Locate the cell with the specified text and output its (x, y) center coordinate. 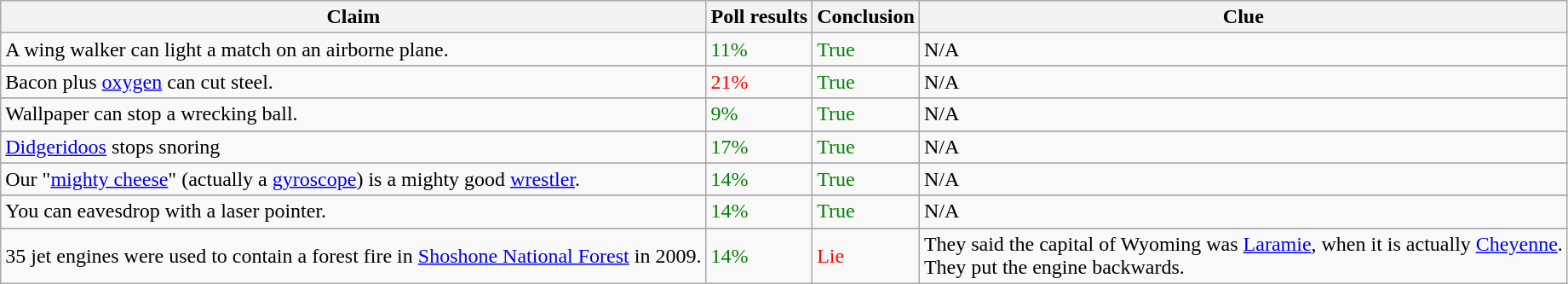
Wallpaper can stop a wrecking ball. (353, 114)
Poll results (760, 17)
Our "mighty cheese" (actually a gyroscope) is a mighty good wrestler. (353, 179)
Bacon plus oxygen can cut steel. (353, 82)
You can eavesdrop with a laser pointer. (353, 212)
Lie (866, 256)
35 jet engines were used to contain a forest fire in Shoshone National Forest in 2009. (353, 256)
Clue (1243, 17)
9% (760, 114)
They said the capital of Wyoming was Laramie, when it is actually Cheyenne.They put the engine backwards. (1243, 256)
A wing walker can light a match on an airborne plane. (353, 49)
21% (760, 82)
11% (760, 49)
17% (760, 147)
Conclusion (866, 17)
Claim (353, 17)
Didgeridoos stops snoring (353, 147)
